For the text-containing cell, return its midpoint in (X, Y) coordinate format. 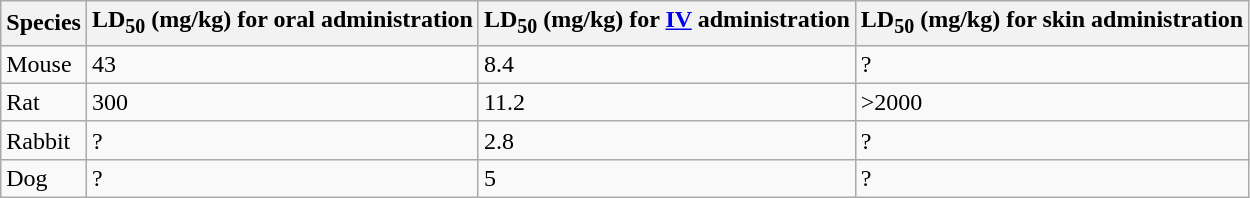
11.2 (666, 102)
LD50 (mg/kg) for IV administration (666, 23)
LD50 (mg/kg) for oral administration (282, 23)
Species (44, 23)
Mouse (44, 64)
LD50 (mg/kg) for skin administration (1052, 23)
Rabbit (44, 140)
5 (666, 178)
Rat (44, 102)
43 (282, 64)
>2000 (1052, 102)
300 (282, 102)
Dog (44, 178)
8.4 (666, 64)
2.8 (666, 140)
